Identify which cell holds the provided text, then report its (x, y) central coordinate. 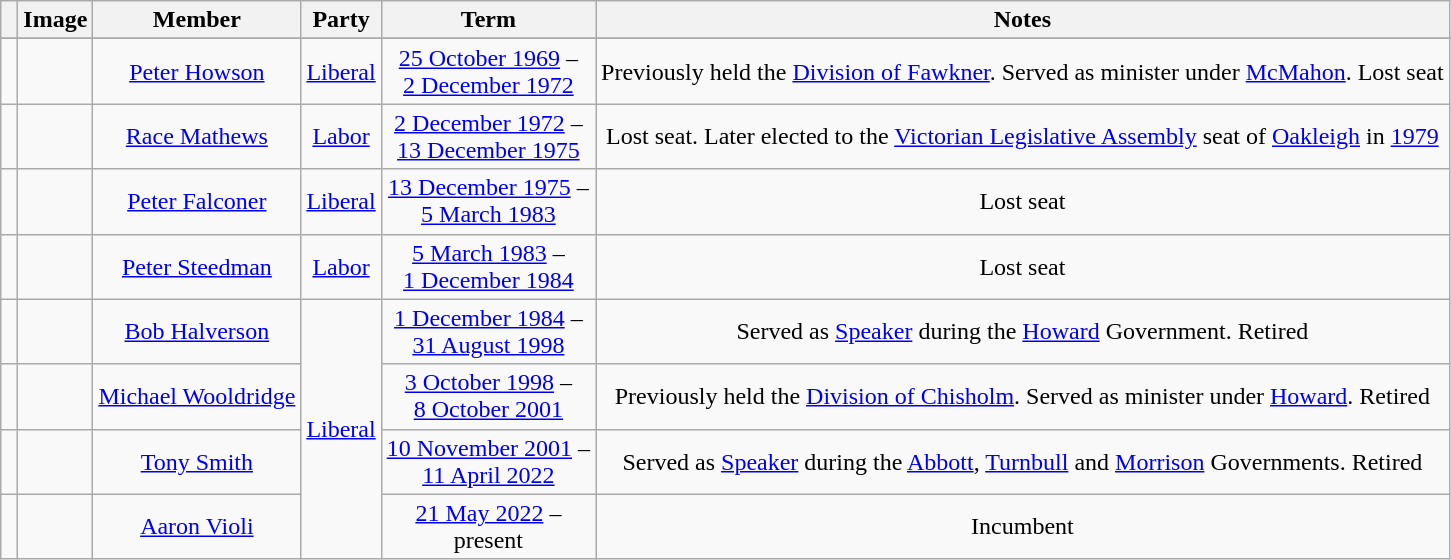
Served as Speaker during the Howard Government. Retired (1023, 332)
2 December 1972 –13 December 1975 (488, 136)
Image (56, 20)
Previously held the Division of Fawkner. Served as minister under McMahon. Lost seat (1023, 72)
10 November 2001 –11 April 2022 (488, 462)
Tony Smith (197, 462)
Race Mathews (197, 136)
1 December 1984 –31 August 1998 (488, 332)
Peter Howson (197, 72)
Notes (1023, 20)
Peter Falconer (197, 202)
Term (488, 20)
5 March 1983 –1 December 1984 (488, 266)
3 October 1998 –8 October 2001 (488, 396)
Peter Steedman (197, 266)
Served as Speaker during the Abbott, Turnbull and Morrison Governments. Retired (1023, 462)
Party (341, 20)
13 December 1975 –5 March 1983 (488, 202)
Aaron Violi (197, 526)
Bob Halverson (197, 332)
25 October 1969 –2 December 1972 (488, 72)
Incumbent (1023, 526)
21 May 2022 –present (488, 526)
Michael Wooldridge (197, 396)
Lost seat. Later elected to the Victorian Legislative Assembly seat of Oakleigh in 1979 (1023, 136)
Previously held the Division of Chisholm. Served as minister under Howard. Retired (1023, 396)
Member (197, 20)
